Detect which cell encompasses the target text, then output its (X, Y) center coordinate. 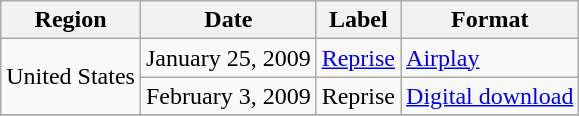
Format (490, 20)
Region (71, 20)
Airplay (490, 58)
Label (358, 20)
Digital download (490, 96)
United States (71, 77)
Date (228, 20)
January 25, 2009 (228, 58)
February 3, 2009 (228, 96)
